Find where the given text appears and provide that cell's center as [x, y] coordinate. 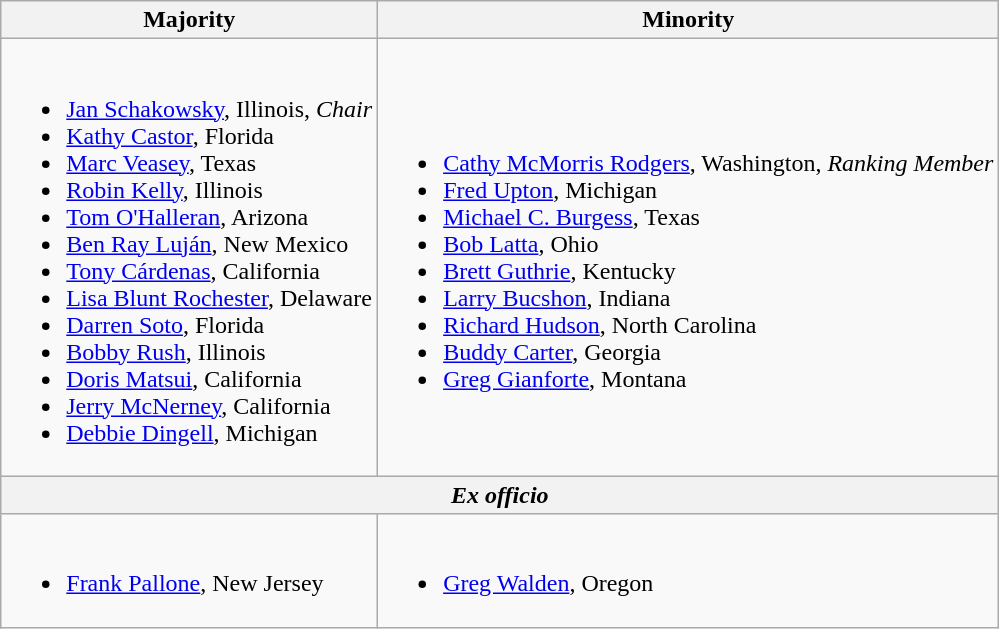
Majority [190, 20]
Ex officio [500, 495]
Frank Pallone, New Jersey [190, 570]
Minority [688, 20]
Greg Walden, Oregon [688, 570]
